Determine the (X, Y) coordinate at the center of the cell enclosing the given text.  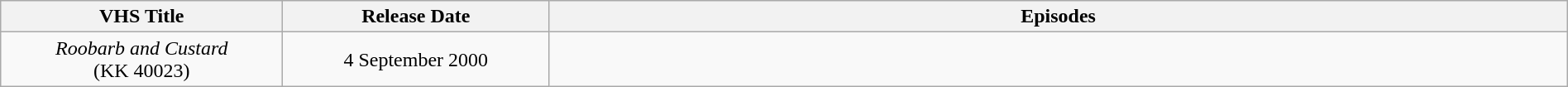
Release Date (416, 17)
VHS Title (142, 17)
Roobarb and Custard(KK 40023) (142, 60)
4 September 2000 (416, 60)
Episodes (1059, 17)
